From the cell containing the given text, extract its center point as (x, y) coordinate. 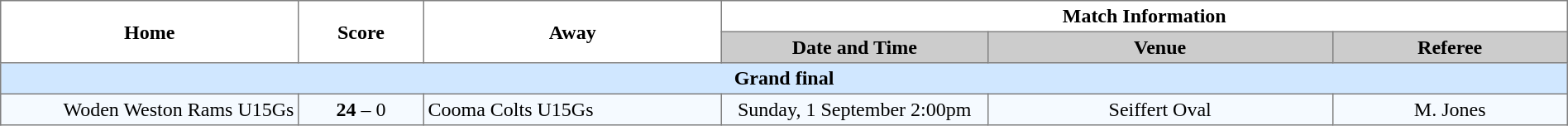
Grand final (784, 79)
Date and Time (854, 47)
Away (572, 31)
Score (361, 31)
Match Information (1145, 17)
Sunday, 1 September 2:00pm (854, 109)
Seiffert Oval (1159, 109)
Home (150, 31)
Cooma Colts U15Gs (572, 109)
Woden Weston Rams U15Gs (150, 109)
Venue (1159, 47)
M. Jones (1450, 109)
Referee (1450, 47)
24 – 0 (361, 109)
